Provide the [X, Y] coordinate of the cell's center where the given text is located.  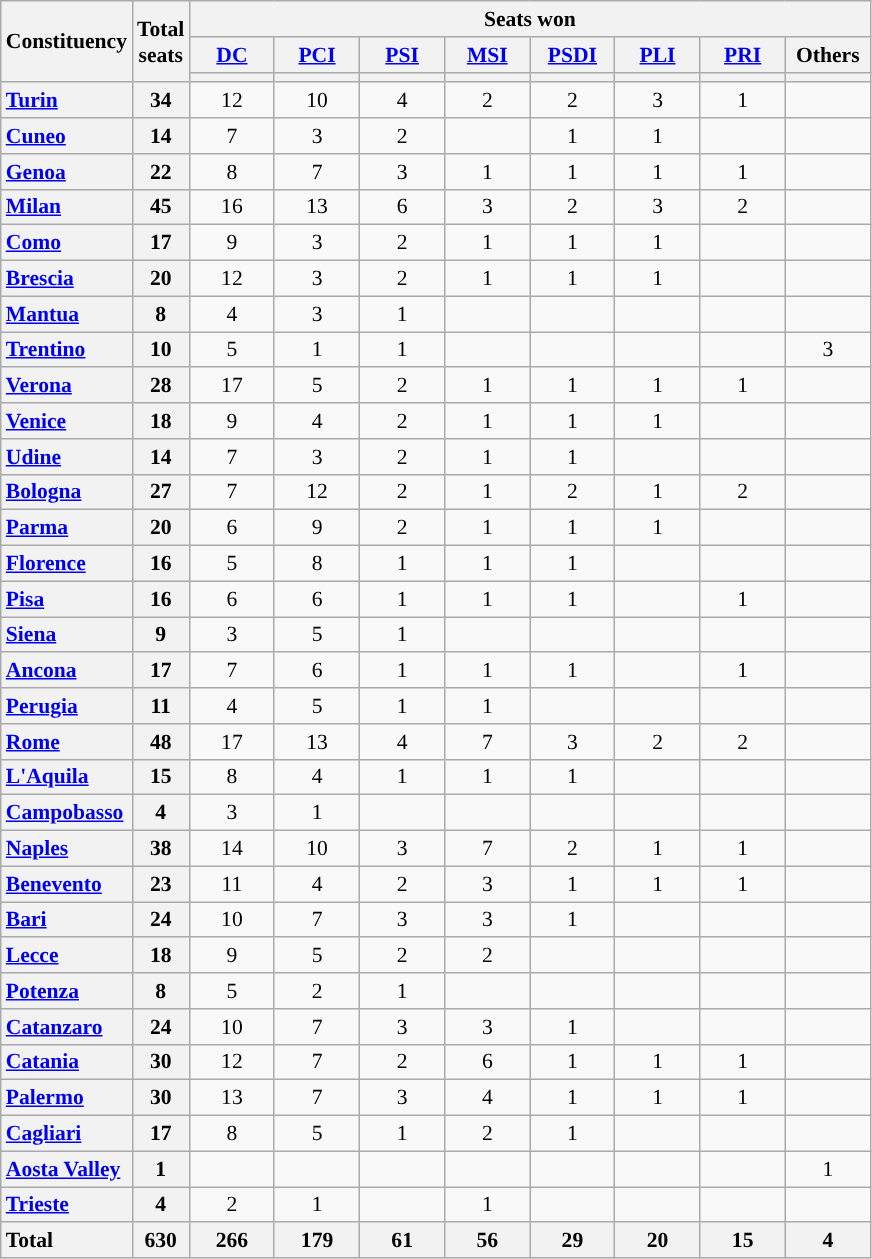
27 [160, 492]
266 [232, 1241]
Aosta Valley [66, 1169]
PCI [316, 55]
Palermo [66, 1098]
38 [160, 849]
48 [160, 742]
Bari [66, 920]
Milan [66, 207]
34 [160, 101]
Campobasso [66, 813]
22 [160, 172]
Parma [66, 528]
DC [232, 55]
Cagliari [66, 1134]
Catanzaro [66, 1027]
Bologna [66, 492]
Verona [66, 386]
Udine [66, 457]
Siena [66, 635]
56 [488, 1241]
Brescia [66, 279]
Genoa [66, 172]
L'Aquila [66, 777]
Lecce [66, 956]
Constituency [66, 42]
Rome [66, 742]
179 [316, 1241]
Potenza [66, 991]
Others [828, 55]
Cuneo [66, 136]
Totalseats [160, 42]
Como [66, 243]
Trieste [66, 1205]
23 [160, 884]
MSI [488, 55]
28 [160, 386]
Mantua [66, 314]
Catania [66, 1062]
Benevento [66, 884]
61 [402, 1241]
Ancona [66, 671]
PSI [402, 55]
45 [160, 207]
Perugia [66, 706]
Trentino [66, 350]
29 [572, 1241]
Turin [66, 101]
PLI [658, 55]
Total [66, 1241]
630 [160, 1241]
Naples [66, 849]
PSDI [572, 55]
PRI [742, 55]
Florence [66, 564]
Seats won [530, 19]
Pisa [66, 599]
Venice [66, 421]
